Extract the (X, Y) coordinate from the center of the cell holding the provided text.  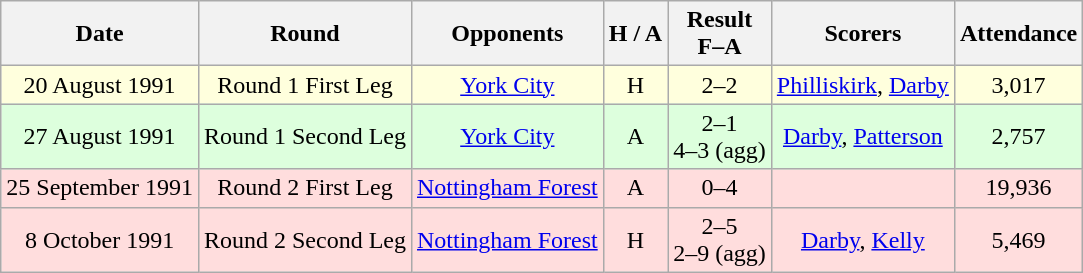
5,469 (1018, 240)
Scorers (862, 34)
8 October 1991 (100, 240)
Round (304, 34)
27 August 1991 (100, 136)
2,757 (1018, 136)
0–4 (720, 188)
20 August 1991 (100, 85)
ResultF–A (720, 34)
Opponents (507, 34)
25 September 1991 (100, 188)
Round 1 First Leg (304, 85)
Round 2 Second Leg (304, 240)
Attendance (1018, 34)
Darby, Patterson (862, 136)
Round 2 First Leg (304, 188)
19,936 (1018, 188)
2–2 (720, 85)
Date (100, 34)
Round 1 Second Leg (304, 136)
Philliskirk, Darby (862, 85)
2–52–9 (agg) (720, 240)
H / A (635, 34)
Darby, Kelly (862, 240)
2–14–3 (agg) (720, 136)
3,017 (1018, 85)
